Output the [X, Y] coordinate of the center of the cell containing the given text.  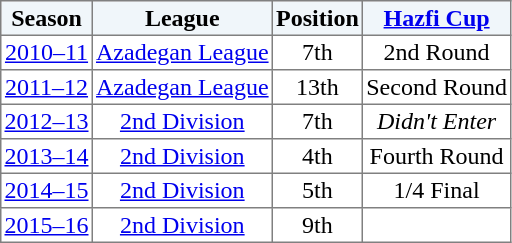
2nd Round [437, 52]
5th [317, 190]
2012–13 [47, 121]
2011–12 [47, 87]
2014–15 [47, 190]
2015–16 [47, 225]
Hazfi Cup [437, 18]
9th [317, 225]
Fourth Round [437, 156]
Didn't Enter [437, 121]
Position [317, 18]
13th [317, 87]
2013–14 [47, 156]
Season [47, 18]
2010–11 [47, 52]
League [182, 18]
4th [317, 156]
Second Round [437, 87]
1/4 Final [437, 190]
